Detect which cell encompasses the target text, then output its [X, Y] center coordinate. 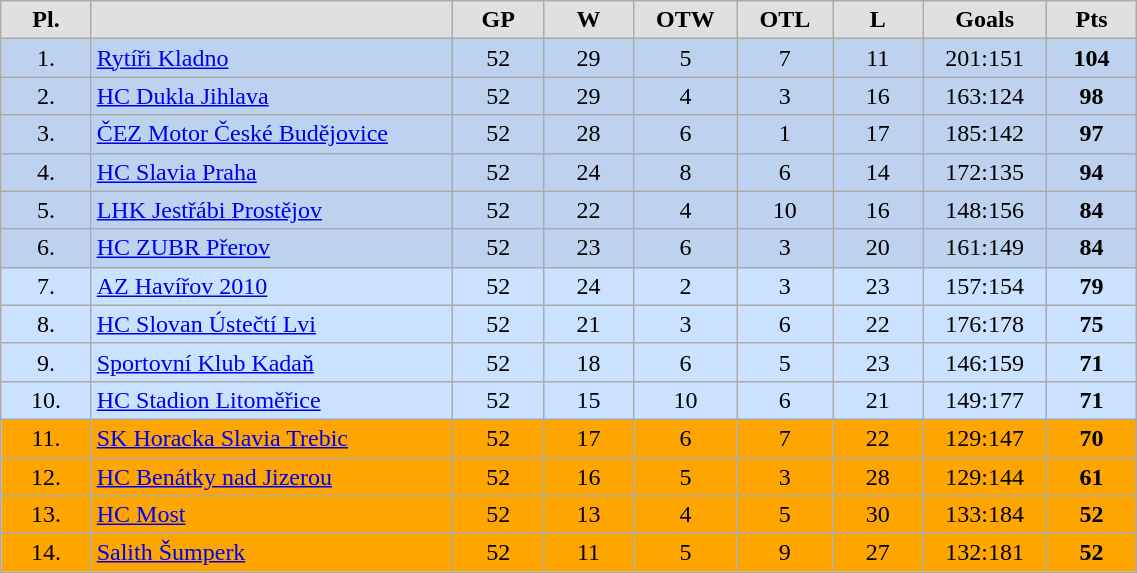
4. [46, 172]
129:144 [984, 477]
HC ZUBR Přerov [272, 248]
15 [588, 400]
70 [1091, 438]
W [588, 20]
HC Dukla Jihlava [272, 96]
OTW [686, 20]
18 [588, 362]
LHK Jestřábi Prostějov [272, 210]
ČEZ Motor České Budějovice [272, 134]
7. [46, 286]
132:181 [984, 553]
1. [46, 58]
94 [1091, 172]
14 [878, 172]
Goals [984, 20]
10. [46, 400]
12. [46, 477]
HC Stadion Litoměřice [272, 400]
161:149 [984, 248]
27 [878, 553]
L [878, 20]
75 [1091, 324]
2 [686, 286]
1 [784, 134]
HC Slavia Praha [272, 172]
172:135 [984, 172]
HC Slovan Ústečtí Lvi [272, 324]
97 [1091, 134]
9 [784, 553]
201:151 [984, 58]
176:178 [984, 324]
2. [46, 96]
14. [46, 553]
185:142 [984, 134]
Pts [1091, 20]
Pl. [46, 20]
8 [686, 172]
104 [1091, 58]
5. [46, 210]
157:154 [984, 286]
79 [1091, 286]
61 [1091, 477]
HC Most [272, 515]
GP [498, 20]
98 [1091, 96]
Salith Šumperk [272, 553]
SK Horacka Slavia Trebic [272, 438]
6. [46, 248]
OTL [784, 20]
133:184 [984, 515]
AZ Havířov 2010 [272, 286]
20 [878, 248]
Sportovní Klub Kadaň [272, 362]
9. [46, 362]
3. [46, 134]
HC Benátky nad Jizerou [272, 477]
30 [878, 515]
11. [46, 438]
146:159 [984, 362]
Rytíři Kladno [272, 58]
163:124 [984, 96]
13. [46, 515]
149:177 [984, 400]
13 [588, 515]
8. [46, 324]
129:147 [984, 438]
148:156 [984, 210]
